Capture the cell that displays the provided text and extract its [X, Y] central coordinate. 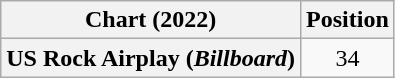
US Rock Airplay (Billboard) [151, 58]
Position [348, 20]
34 [348, 58]
Chart (2022) [151, 20]
